Detect which cell encompasses the target text, then output its (X, Y) center coordinate. 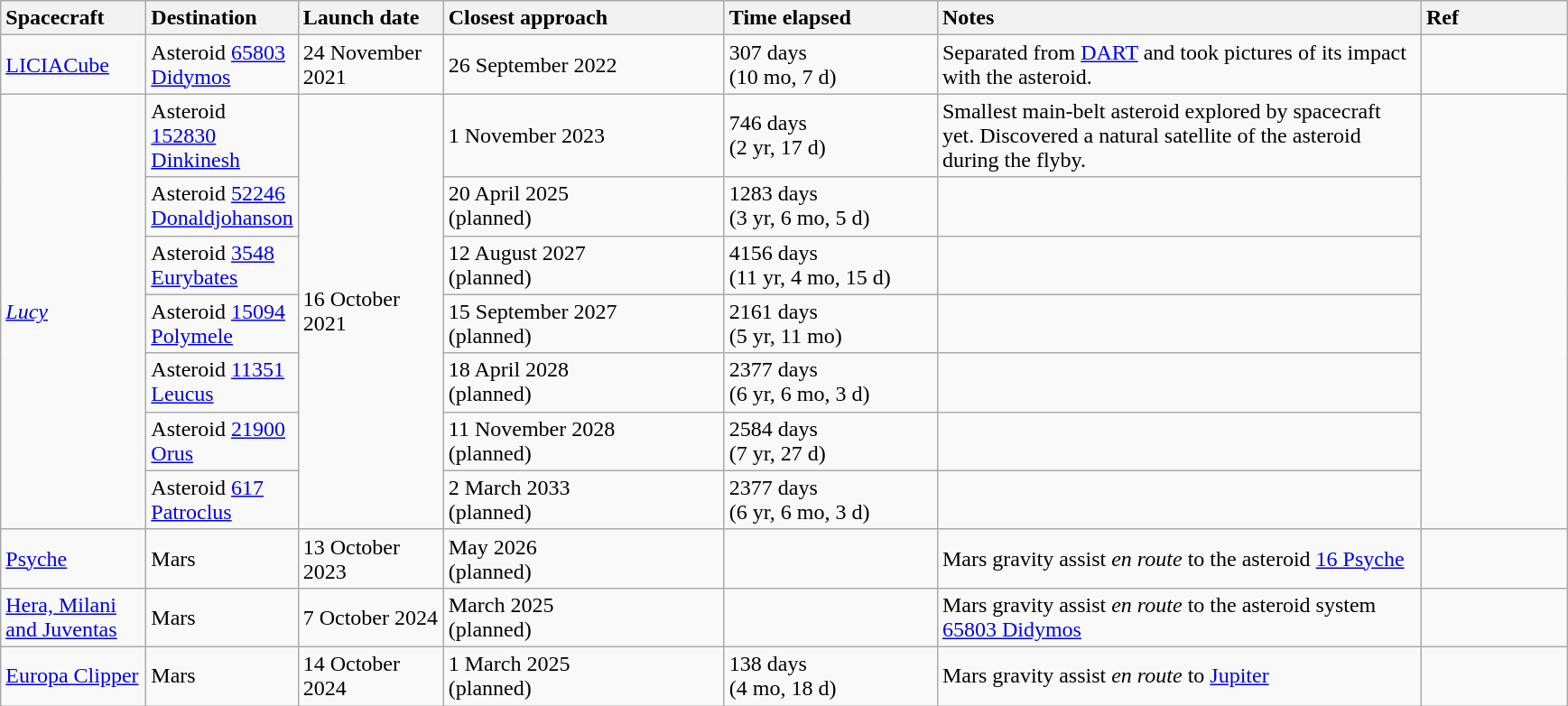
2 March 2033(planned) (583, 500)
138 days(4 mo, 18 d) (830, 675)
Notes (1179, 18)
12 August 2027(planned) (583, 265)
746 days(2 yr, 17 d) (830, 135)
Destination (222, 18)
Mars gravity assist en route to Jupiter (1179, 675)
Asteroid 152830 Dinkinesh (222, 135)
Asteroid 52246 Donaldjohanson (222, 206)
Asteroid 11351 Leucus (222, 383)
Asteroid 21900 Orus (222, 441)
2584 days(7 yr, 27 d) (830, 441)
Closest approach (583, 18)
Spacecraft (74, 18)
Launch date (370, 18)
March 2025(planned) (583, 618)
Asteroid 617 Patroclus (222, 500)
14 October 2024 (370, 675)
Separated from DART and took pictures of its impact with the asteroid. (1179, 65)
Psyche (74, 558)
Asteroid 15094 Polymele (222, 323)
Asteroid 3548 Eurybates (222, 265)
Hera, Milani and Juventas (74, 618)
11 November 2028(planned) (583, 441)
20 April 2025(planned) (583, 206)
4156 days(11 yr, 4 mo, 15 d) (830, 265)
26 September 2022 (583, 65)
Ref (1493, 18)
Mars gravity assist en route to the asteroid 16 Psyche (1179, 558)
15 September 2027(planned) (583, 323)
Mars gravity assist en route to the asteroid system 65803 Didymos (1179, 618)
16 October 2021 (370, 311)
1283 days(3 yr, 6 mo, 5 d) (830, 206)
LICIACube (74, 65)
Asteroid 65803 Didymos (222, 65)
Lucy (74, 311)
1 November 2023 (583, 135)
307 days(10 mo, 7 d) (830, 65)
2161 days(5 yr, 11 mo) (830, 323)
Time elapsed (830, 18)
7 October 2024 (370, 618)
Smallest main-belt asteroid explored by spacecraft yet. Discovered a natural satellite of the asteroid during the flyby. (1179, 135)
24 November 2021 (370, 65)
May 2026(planned) (583, 558)
13 October 2023 (370, 558)
1 March 2025(planned) (583, 675)
18 April 2028(planned) (583, 383)
Europa Clipper (74, 675)
